Search for the cell housing the specified text and yield its [x, y] center coordinate. 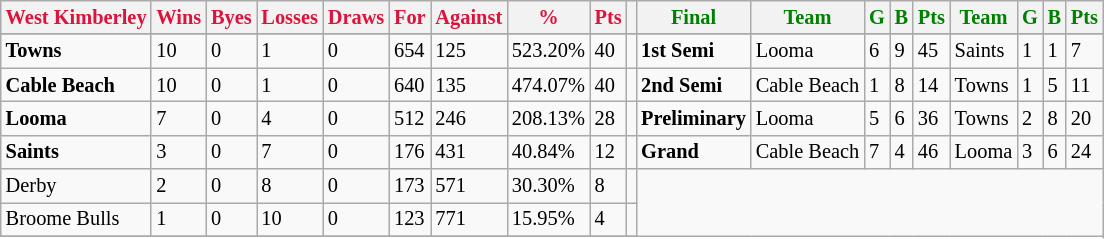
431 [468, 152]
246 [468, 118]
14 [932, 85]
654 [410, 51]
9 [902, 51]
Broome Bulls [76, 219]
15.95% [548, 219]
512 [410, 118]
West Kimberley [76, 17]
40.84% [548, 152]
Grand [694, 152]
474.07% [548, 85]
Final [694, 17]
640 [410, 85]
125 [468, 51]
2nd Semi [694, 85]
173 [410, 186]
135 [468, 85]
Draws [356, 17]
Wins [178, 17]
208.13% [548, 118]
45 [932, 51]
46 [932, 152]
20 [1084, 118]
771 [468, 219]
123 [410, 219]
12 [608, 152]
Losses [289, 17]
36 [932, 118]
Byes [231, 17]
% [548, 17]
24 [1084, 152]
For [410, 17]
523.20% [548, 51]
Preliminary [694, 118]
571 [468, 186]
176 [410, 152]
Against [468, 17]
30.30% [548, 186]
1st Semi [694, 51]
11 [1084, 85]
28 [608, 118]
Derby [76, 186]
